Detect which cell encompasses the target text, then output its [x, y] center coordinate. 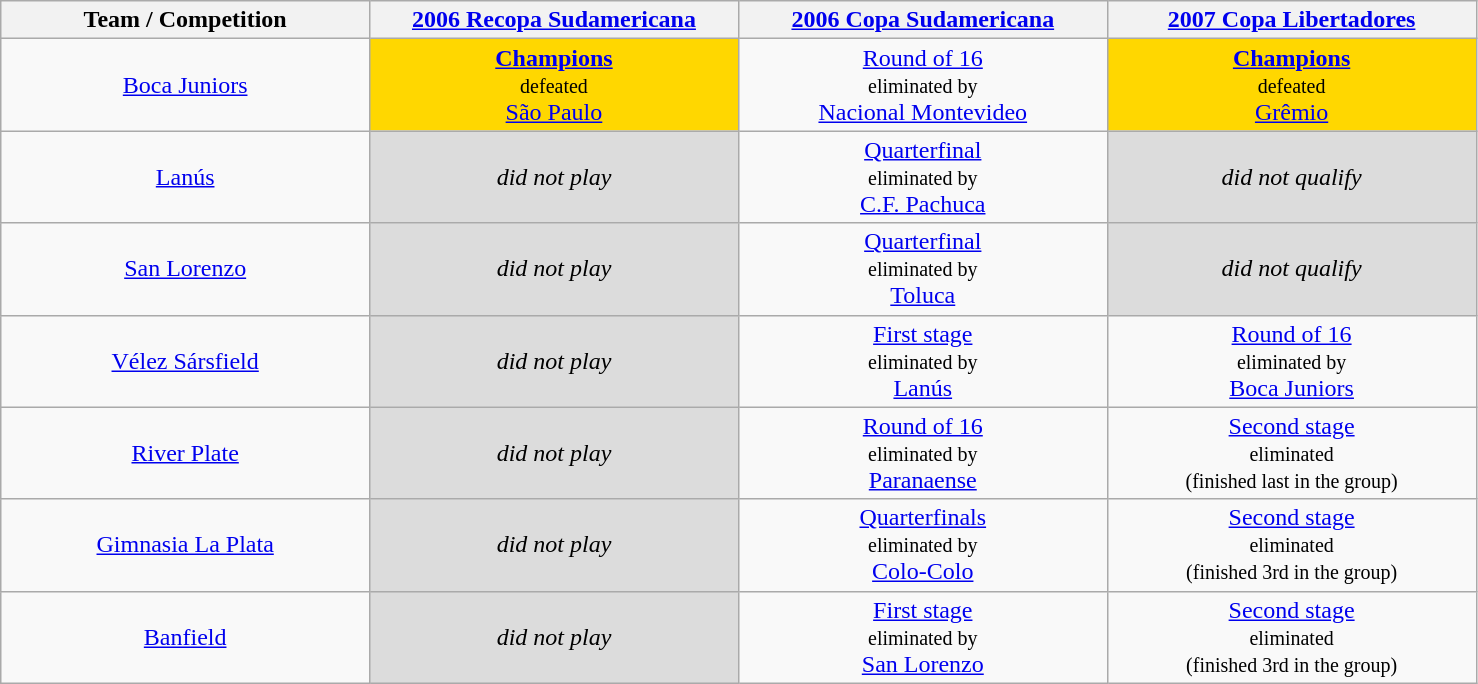
Boca Juniors [186, 85]
Banfield [186, 637]
2007 Copa Libertadores [1292, 20]
San Lorenzo [186, 269]
First stage eliminated by San Lorenzo [922, 637]
Round of 16 eliminated by Nacional Montevideo [922, 85]
Second stage eliminated(finished last in the group) [1292, 453]
Gimnasia La Plata [186, 545]
Champions defeated São Paulo [554, 85]
2006 Copa Sudamericana [922, 20]
Quarterfinal eliminated by Toluca [922, 269]
Vélez Sársfield [186, 361]
Round of 16 eliminated by Boca Juniors [1292, 361]
Team / Competition [186, 20]
River Plate [186, 453]
Champions defeated Grêmio [1292, 85]
Lanús [186, 177]
First stage eliminated by Lanús [922, 361]
Round of 16 eliminated by Paranaense [922, 453]
Quarterfinal eliminated by C.F. Pachuca [922, 177]
Quarterfinals eliminated by Colo-Colo [922, 545]
2006 Recopa Sudamericana [554, 20]
